Determine the [X, Y] coordinate at the center of the cell enclosing the given text.  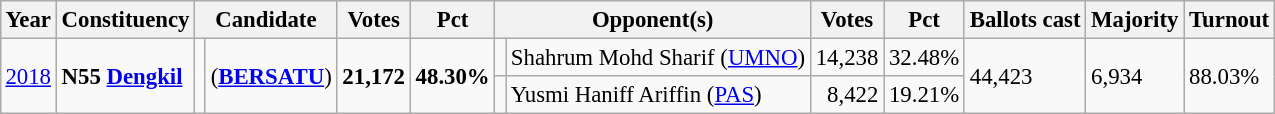
21,172 [374, 76]
8,422 [846, 95]
N55 Dengkil [125, 76]
Ballots cast [1024, 20]
Constituency [125, 20]
88.03% [1230, 76]
44,423 [1024, 76]
Turnout [1230, 20]
48.30% [452, 76]
Shahrum Mohd Sharif (UMNO) [658, 57]
Yusmi Haniff Ariffin (PAS) [658, 95]
19.21% [924, 95]
(BERSATU) [271, 76]
32.48% [924, 57]
6,934 [1135, 76]
2018 [28, 76]
14,238 [846, 57]
Opponent(s) [652, 20]
Year [28, 20]
Candidate [266, 20]
Majority [1135, 20]
